For the text-containing cell, return its midpoint in [X, Y] coordinate format. 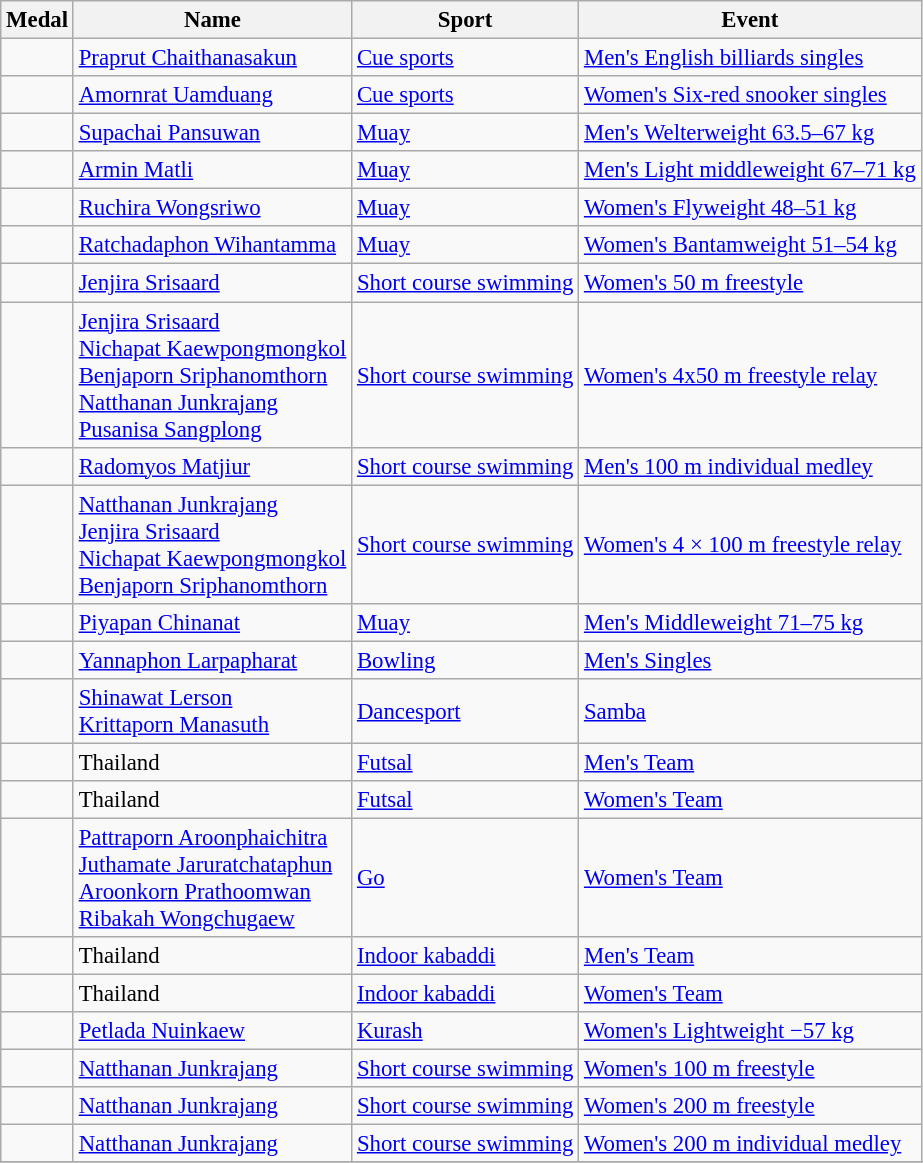
Praprut Chaithanasakun [212, 58]
Women's 200 m individual medley [750, 1144]
Jenjira Srisaard Nichapat Kaewpongmongkol Benjaporn Sriphanomthorn Natthanan Junkrajang Pusanisa Sangplong [212, 375]
Event [750, 20]
Armin Matli [212, 170]
Women's Six-red snooker singles [750, 95]
Dancesport [466, 712]
Men's Light middleweight 67–71 kg [750, 170]
Men's English billiards singles [750, 58]
Women's 4x50 m freestyle relay [750, 375]
Sport [466, 20]
Shinawat Lerson Krittaporn Manasuth [212, 712]
Women's 200 m freestyle [750, 1106]
Yannaphon Larpapharat [212, 660]
Piyapan Chinanat [212, 622]
Supachai Pansuwan [212, 133]
Amornrat Uamduang [212, 95]
Pattraporn AroonphaichitraJuthamate JaruratchataphunAroonkorn PrathoomwanRibakah Wongchugaew [212, 878]
Women's 100 m freestyle [750, 1069]
Petlada Nuinkaew [212, 1031]
Women's Bantamweight 51–54 kg [750, 245]
Ratchadaphon Wihantamma [212, 245]
Medal [38, 20]
Radomyos Matjiur [212, 466]
Ruchira Wongsriwo [212, 208]
Women's Lightweight −57 kg [750, 1031]
Name [212, 20]
Men's Middleweight 71–75 kg [750, 622]
Men's Singles [750, 660]
Women's 50 m freestyle [750, 283]
Kurash [466, 1031]
Women's Flyweight 48–51 kg [750, 208]
Natthanan Junkrajang Jenjira Srisaard Nichapat Kaewpongmongkol Benjaporn Sriphanomthorn [212, 544]
Men's Welterweight 63.5–67 kg [750, 133]
Jenjira Srisaard [212, 283]
Bowling [466, 660]
Women's 4 × 100 m freestyle relay [750, 544]
Men's 100 m individual medley [750, 466]
Samba [750, 712]
Go [466, 878]
